Identify which cell holds the provided text, then report its [X, Y] central coordinate. 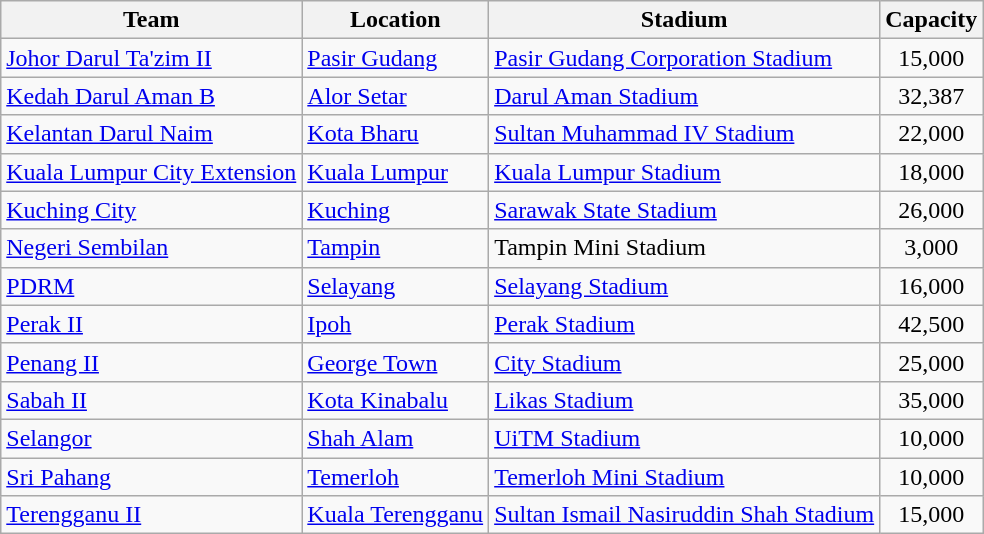
Kelantan Darul Naim [152, 134]
26,000 [932, 210]
Kuala Lumpur City Extension [152, 172]
Perak II [152, 324]
Selayang [396, 286]
Capacity [932, 20]
City Stadium [684, 362]
Kuala Terengganu [396, 515]
Pasir Gudang Corporation Stadium [684, 58]
Shah Alam [396, 438]
Temerloh Mini Stadium [684, 477]
Selayang Stadium [684, 286]
Kota Bharu [396, 134]
18,000 [932, 172]
Penang II [152, 362]
Stadium [684, 20]
Kedah Darul Aman B [152, 96]
Selangor [152, 438]
Sri Pahang [152, 477]
PDRM [152, 286]
Sultan Ismail Nasiruddin Shah Stadium [684, 515]
Sultan Muhammad IV Stadium [684, 134]
Alor Setar [396, 96]
Likas Stadium [684, 400]
32,387 [932, 96]
25,000 [932, 362]
Perak Stadium [684, 324]
35,000 [932, 400]
George Town [396, 362]
Temerloh [396, 477]
Team [152, 20]
Tampin [396, 248]
Kuching [396, 210]
Pasir Gudang [396, 58]
Negeri Sembilan [152, 248]
Location [396, 20]
42,500 [932, 324]
Sarawak State Stadium [684, 210]
Sabah II [152, 400]
UiTM Stadium [684, 438]
3,000 [932, 248]
Johor Darul Ta'zim II [152, 58]
Ipoh [396, 324]
Tampin Mini Stadium [684, 248]
Darul Aman Stadium [684, 96]
Kuala Lumpur [396, 172]
Kuala Lumpur Stadium [684, 172]
16,000 [932, 286]
Kota Kinabalu [396, 400]
22,000 [932, 134]
Terengganu II [152, 515]
Kuching City [152, 210]
